Locate the cell with the specified text and output its (X, Y) center coordinate. 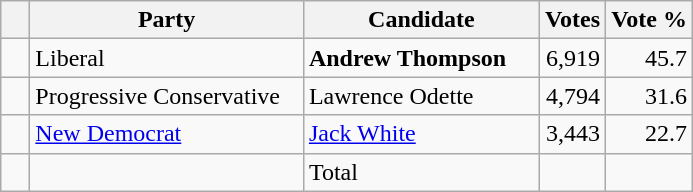
6,919 (572, 58)
Candidate (421, 20)
22.7 (650, 134)
Jack White (421, 134)
3,443 (572, 134)
31.6 (650, 96)
Party (167, 20)
Vote % (650, 20)
4,794 (572, 96)
Votes (572, 20)
Lawrence Odette (421, 96)
Progressive Conservative (167, 96)
New Democrat (167, 134)
Total (421, 172)
45.7 (650, 58)
Andrew Thompson (421, 58)
Liberal (167, 58)
